Detect which cell encompasses the target text, then output its [X, Y] center coordinate. 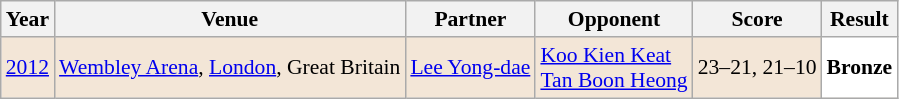
Venue [230, 19]
Partner [470, 19]
2012 [28, 68]
23–21, 21–10 [758, 68]
Wembley Arena, London, Great Britain [230, 68]
Score [758, 19]
Opponent [614, 19]
Bronze [860, 68]
Lee Yong-dae [470, 68]
Koo Kien Keat Tan Boon Heong [614, 68]
Result [860, 19]
Year [28, 19]
